Extract the (X, Y) coordinate from the center of the cell holding the provided text.  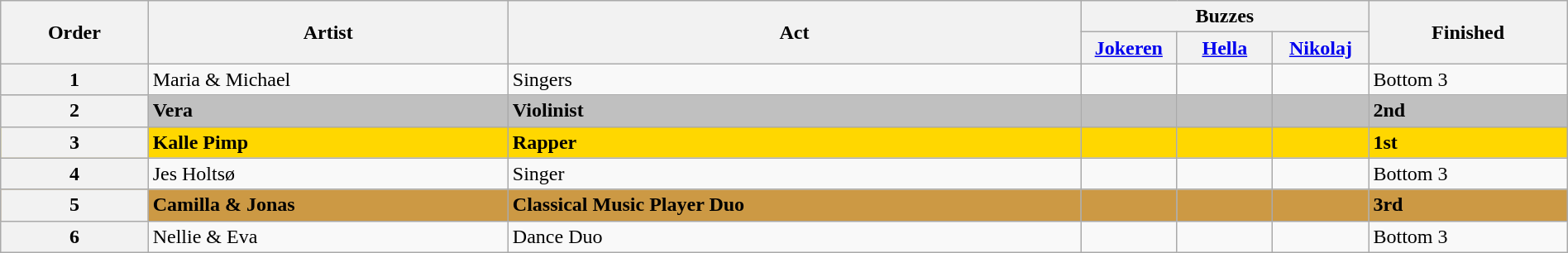
2nd (1468, 111)
6 (74, 236)
Act (794, 32)
3rd (1468, 205)
Classical Music Player Duo (794, 205)
4 (74, 174)
Kalle Pimp (327, 142)
Vera (327, 111)
Nellie & Eva (327, 236)
Violinist (794, 111)
Buzzes (1225, 17)
1 (74, 79)
Order (74, 32)
Maria & Michael (327, 79)
Jokeren (1129, 48)
Singers (794, 79)
1st (1468, 142)
Finished (1468, 32)
Artist (327, 32)
Jes Holtsø (327, 174)
Nikolaj (1321, 48)
Rapper (794, 142)
5 (74, 205)
Singer (794, 174)
Hella (1225, 48)
Dance Duo (794, 236)
Camilla & Jonas (327, 205)
3 (74, 142)
2 (74, 111)
